Extract the (X, Y) coordinate from the center of the cell holding the provided text.  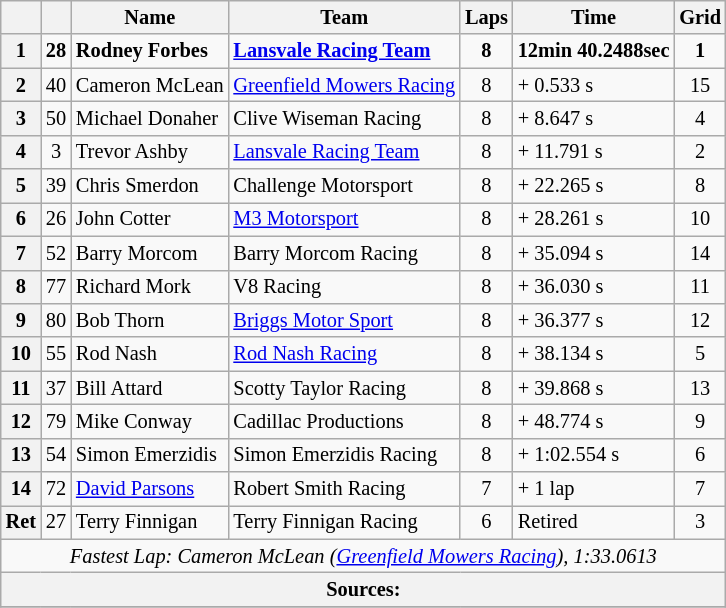
80 (56, 320)
Cameron McLean (150, 85)
Barry Morcom (150, 253)
+ 22.265 s (594, 186)
Trevor Ashby (150, 152)
Clive Wiseman Racing (344, 118)
John Cotter (150, 219)
+ 48.774 s (594, 421)
Grid (700, 17)
27 (56, 522)
Barry Morcom Racing (344, 253)
Bob Thorn (150, 320)
Name (150, 17)
55 (56, 354)
12min 40.2488sec (594, 51)
28 (56, 51)
+ 11.791 s (594, 152)
V8 Racing (344, 287)
Time (594, 17)
Cadillac Productions (344, 421)
Robert Smith Racing (344, 489)
Terry Finnigan Racing (344, 522)
+ 28.261 s (594, 219)
+ 1 lap (594, 489)
+ 39.868 s (594, 388)
+ 38.134 s (594, 354)
Simon Emerzidis (150, 455)
Chris Smerdon (150, 186)
37 (56, 388)
Team (344, 17)
Rod Nash (150, 354)
77 (56, 287)
72 (56, 489)
+ 1:02.554 s (594, 455)
26 (56, 219)
15 (700, 85)
Bill Attard (150, 388)
Laps (486, 17)
M3 Motorsport (344, 219)
+ 8.647 s (594, 118)
Challenge Motorsport (344, 186)
Ret (21, 522)
David Parsons (150, 489)
Scotty Taylor Racing (344, 388)
Mike Conway (150, 421)
Briggs Motor Sport (344, 320)
Fastest Lap: Cameron McLean (Greenfield Mowers Racing), 1:33.0613 (364, 556)
+ 36.030 s (594, 287)
Sources: (364, 589)
39 (56, 186)
Terry Finnigan (150, 522)
+ 0.533 s (594, 85)
Rod Nash Racing (344, 354)
79 (56, 421)
40 (56, 85)
+ 35.094 s (594, 253)
+ 36.377 s (594, 320)
Rodney Forbes (150, 51)
54 (56, 455)
Greenfield Mowers Racing (344, 85)
Richard Mork (150, 287)
Simon Emerzidis Racing (344, 455)
52 (56, 253)
50 (56, 118)
Michael Donaher (150, 118)
Retired (594, 522)
